Provide the (X, Y) coordinate of the cell's center where the given text is located.  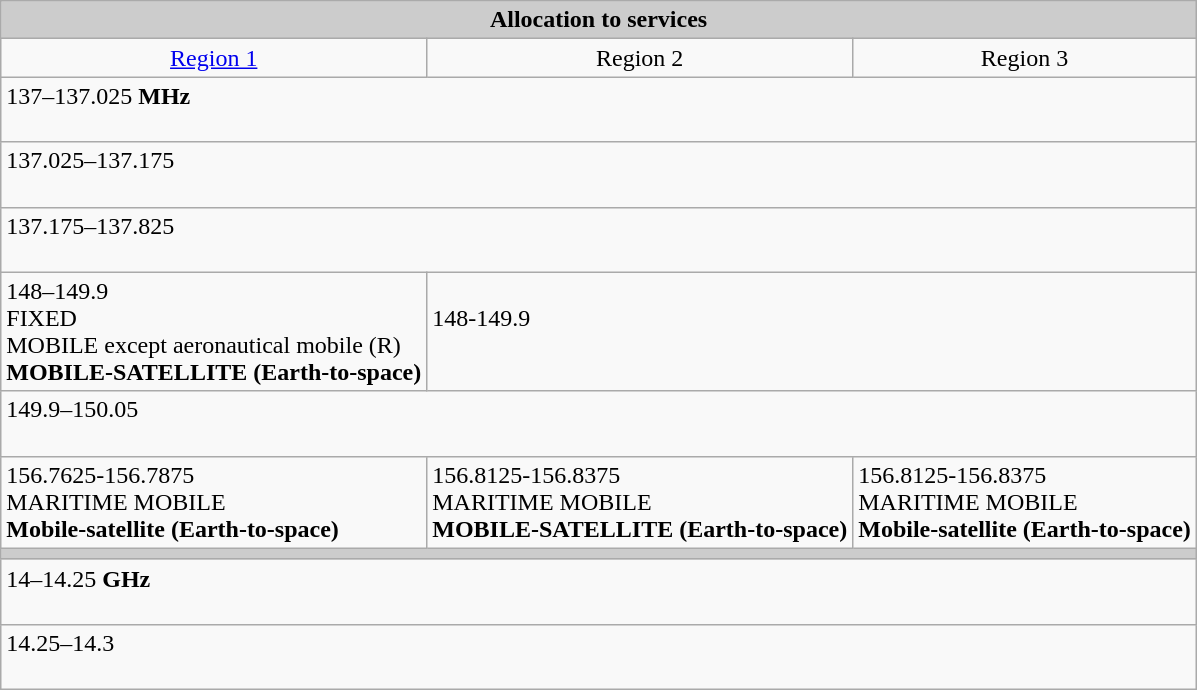
14–14.25 GHz (599, 592)
14.25–14.3 (599, 656)
137–137.025 MHz (599, 110)
156.8125-156.8375 MARITIME MOBILE MOBILE-SATELLITE (Earth-to-space) (640, 502)
Region 3 (1025, 58)
Region 1 (214, 58)
156.8125-156.8375 MARITIME MOBILE Mobile-satellite (Earth-to-space) (1025, 502)
156.7625-156.7875 MARITIME MOBILE Mobile-satellite (Earth-to-space) (214, 502)
148-149.9 (812, 332)
149.9–150.05 (599, 424)
137.025–137.175 (599, 174)
Region 2 (640, 58)
148–149.9 FIXED MOBILE except aeronautical mobile (R) MOBILE-SATELLITE (Earth-to-space) (214, 332)
137.175–137.825 (599, 240)
Allocation to services (599, 20)
